For the text-containing cell, return its midpoint in (x, y) coordinate format. 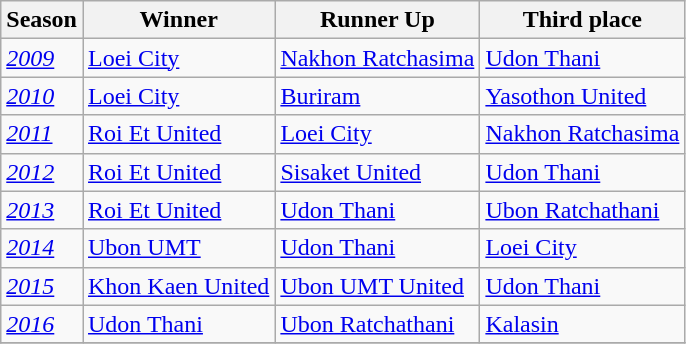
2016 (42, 324)
2012 (42, 172)
Ubon UMT (178, 248)
Buriram (378, 96)
Yasothon United (582, 96)
Winner (178, 20)
Runner Up (378, 20)
Third place (582, 20)
Sisaket United (378, 172)
2013 (42, 210)
Season (42, 20)
2011 (42, 134)
Khon Kaen United (178, 286)
Kalasin (582, 324)
2015 (42, 286)
2009 (42, 58)
2014 (42, 248)
Ubon UMT United (378, 286)
2010 (42, 96)
